Output the (x, y) coordinate of the center of the cell containing the given text.  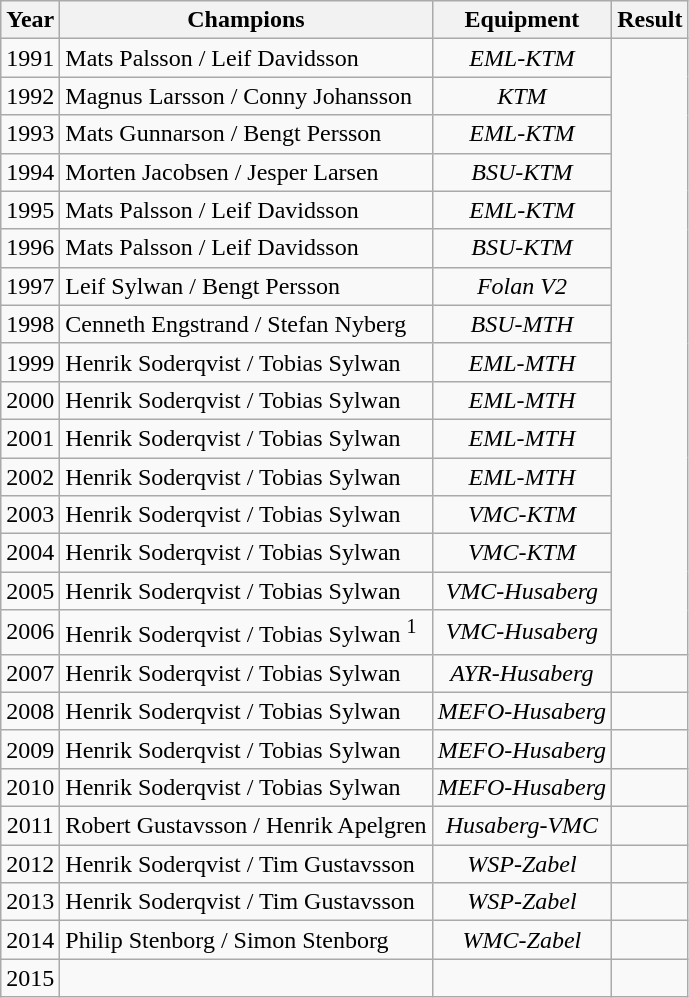
2006 (30, 632)
2014 (30, 940)
2002 (30, 477)
AYR-Husaberg (522, 673)
2005 (30, 591)
1995 (30, 210)
Henrik Soderqvist / Tobias Sylwan 1 (246, 632)
BSU-MTH (522, 324)
2008 (30, 711)
2004 (30, 553)
Husaberg-VMC (522, 826)
Equipment (522, 20)
Leif Sylwan / Bengt Persson (246, 286)
WMC-Zabel (522, 940)
2000 (30, 400)
Year (30, 20)
1996 (30, 248)
1994 (30, 172)
2007 (30, 673)
Morten Jacobsen / Jesper Larsen (246, 172)
2003 (30, 515)
1997 (30, 286)
2010 (30, 787)
1992 (30, 96)
1999 (30, 362)
Champions (246, 20)
Folan V2 (522, 286)
KTM (522, 96)
2013 (30, 902)
Mats Gunnarson / Bengt Persson (246, 134)
1998 (30, 324)
Magnus Larsson / Conny Johansson (246, 96)
1993 (30, 134)
2015 (30, 978)
2009 (30, 749)
Philip Stenborg / Simon Stenborg (246, 940)
2001 (30, 438)
Cenneth Engstrand / Stefan Nyberg (246, 324)
Result (650, 20)
1991 (30, 58)
Robert Gustavsson / Henrik Apelgren (246, 826)
2011 (30, 826)
2012 (30, 864)
